Provide the [X, Y] coordinate of the cell's center where the given text is located.  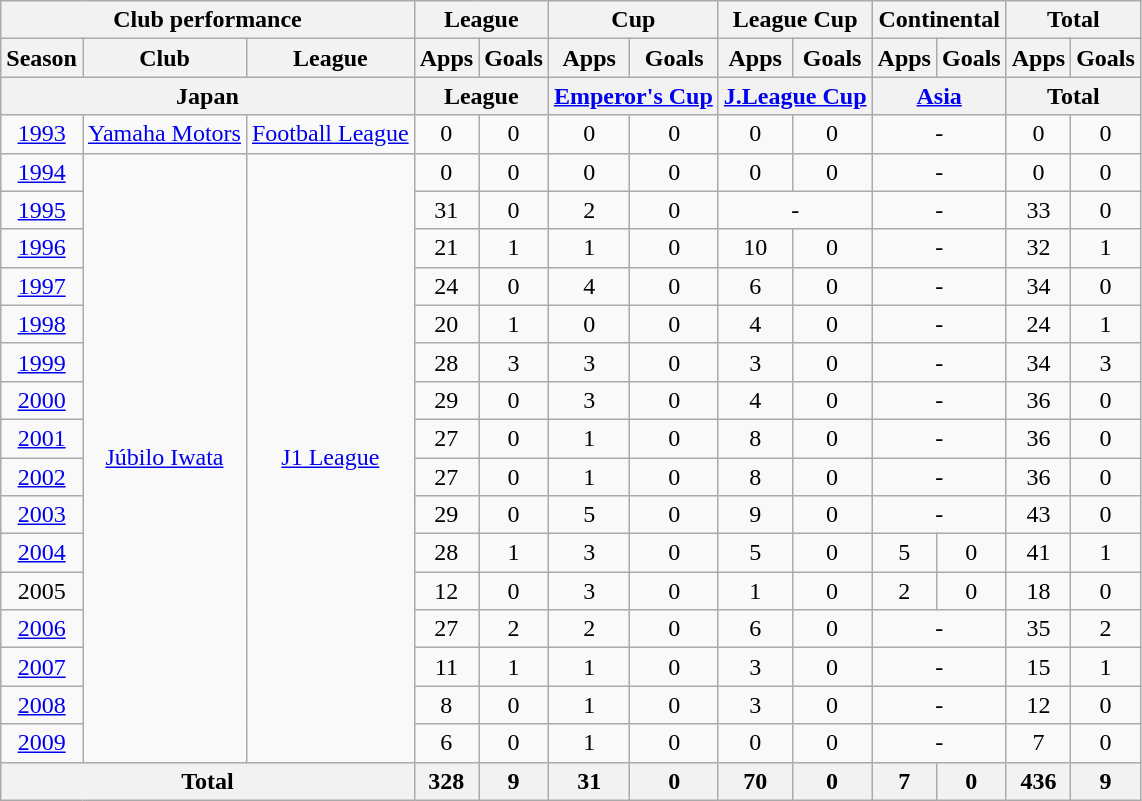
2000 [42, 400]
Cup [633, 20]
Club [164, 58]
2007 [42, 667]
Júbilo Iwata [164, 458]
20 [446, 324]
32 [1038, 248]
33 [1038, 210]
J.League Cup [795, 96]
2009 [42, 743]
328 [446, 781]
1997 [42, 286]
41 [1038, 553]
2001 [42, 438]
70 [755, 781]
Continental [939, 20]
18 [1038, 591]
Emperor's Cup [633, 96]
1999 [42, 362]
1996 [42, 248]
Yamaha Motors [164, 134]
11 [446, 667]
2002 [42, 477]
10 [755, 248]
J1 League [330, 458]
2006 [42, 629]
15 [1038, 667]
2008 [42, 705]
1998 [42, 324]
League Cup [795, 20]
1995 [42, 210]
43 [1038, 515]
2005 [42, 591]
Asia [939, 96]
2003 [42, 515]
21 [446, 248]
Japan [208, 96]
35 [1038, 629]
1993 [42, 134]
Season [42, 58]
Club performance [208, 20]
436 [1038, 781]
2004 [42, 553]
1994 [42, 172]
Football League [330, 134]
